For the text-containing cell, return its midpoint in (X, Y) coordinate format. 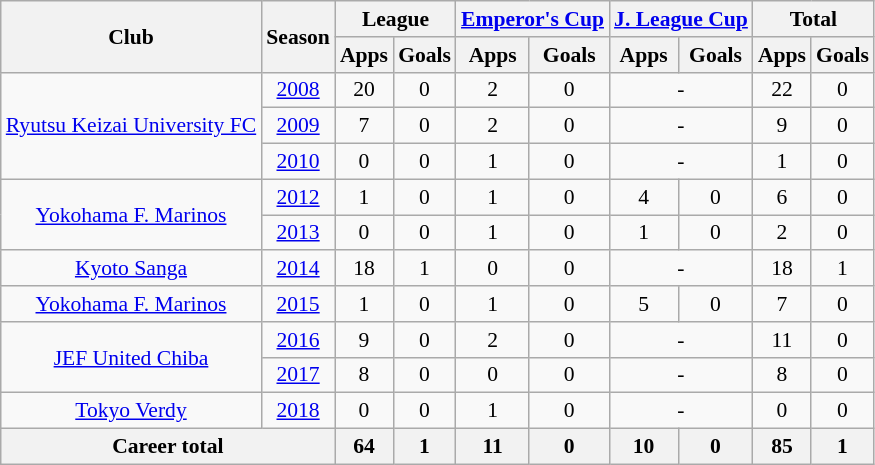
Ryutsu Keizai University FC (131, 126)
2015 (298, 304)
85 (782, 447)
Kyoto Sanga (131, 269)
4 (644, 197)
J. League Cup (681, 19)
League (396, 19)
2008 (298, 90)
6 (782, 197)
Club (131, 36)
Career total (168, 447)
10 (644, 447)
2013 (298, 233)
Emperor's Cup (532, 19)
2016 (298, 340)
Tokyo Verdy (131, 411)
2018 (298, 411)
JEF United Chiba (131, 358)
2014 (298, 269)
2017 (298, 375)
2010 (298, 162)
2009 (298, 126)
Season (298, 36)
5 (644, 304)
2012 (298, 197)
22 (782, 90)
20 (364, 90)
64 (364, 447)
Total (814, 19)
